Extract the (X, Y) coordinate from the center of the cell holding the provided text.  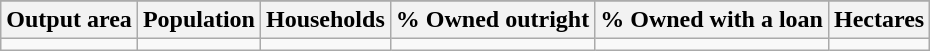
Population (198, 20)
Households (325, 20)
Hectares (878, 20)
% Owned with a loan (712, 20)
% Owned outright (492, 20)
Output area (70, 20)
